Return (x, y) of the center of cell containing provided text 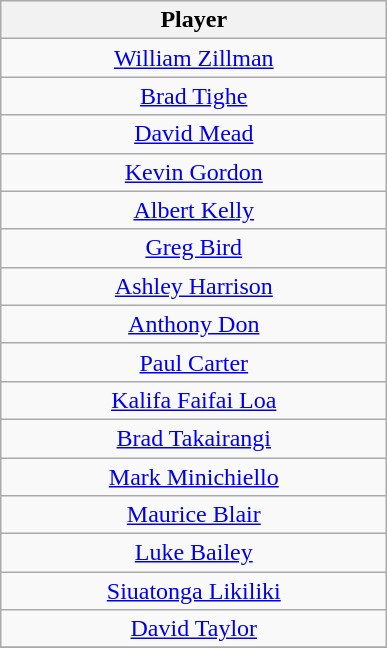
Kalifa Faifai Loa (194, 400)
Greg Bird (194, 248)
Brad Tighe (194, 96)
Albert Kelly (194, 210)
William Zillman (194, 58)
Ashley Harrison (194, 286)
Player (194, 20)
David Taylor (194, 629)
Paul Carter (194, 362)
Luke Bailey (194, 553)
Siuatonga Likiliki (194, 591)
Kevin Gordon (194, 172)
Mark Minichiello (194, 477)
Brad Takairangi (194, 438)
Anthony Don (194, 324)
Maurice Blair (194, 515)
David Mead (194, 134)
